From the cell containing the given text, extract its center point as [X, Y] coordinate. 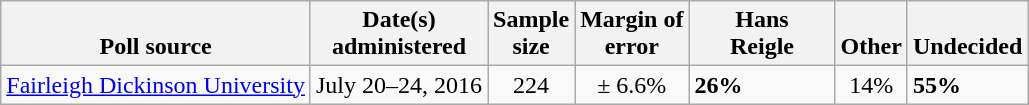
July 20–24, 2016 [398, 85]
Undecided [967, 34]
55% [967, 85]
Other [871, 34]
26% [762, 85]
± 6.6% [632, 85]
HansReigle [762, 34]
14% [871, 85]
Poll source [156, 34]
Samplesize [532, 34]
Margin oferror [632, 34]
Date(s)administered [398, 34]
224 [532, 85]
Fairleigh Dickinson University [156, 85]
